Pinpoint the cell where the given text exists, returning its (x, y) midpoint coordinate. 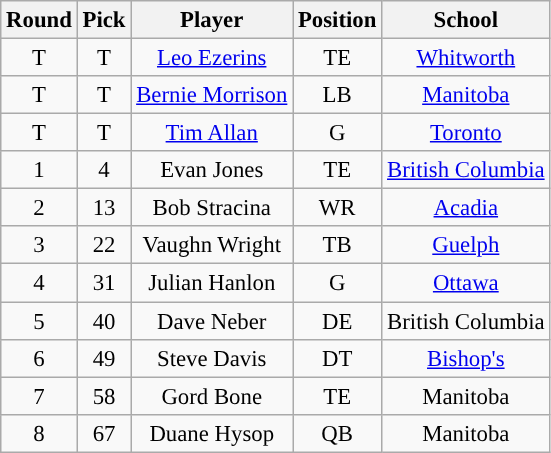
Gord Bone (212, 396)
Round (39, 20)
1 (39, 170)
WR (338, 208)
Bob Stracina (212, 208)
Acadia (466, 208)
Duane Hysop (212, 433)
6 (39, 358)
Whitworth (466, 58)
22 (104, 245)
Guelph (466, 245)
31 (104, 283)
3 (39, 245)
13 (104, 208)
Ottawa (466, 283)
Bernie Morrison (212, 95)
8 (39, 433)
40 (104, 321)
Leo Ezerins (212, 58)
Toronto (466, 133)
School (466, 20)
Evan Jones (212, 170)
5 (39, 321)
DT (338, 358)
Pick (104, 20)
Bishop's (466, 358)
7 (39, 396)
58 (104, 396)
TB (338, 245)
67 (104, 433)
49 (104, 358)
Vaughn Wright (212, 245)
LB (338, 95)
Julian Hanlon (212, 283)
Position (338, 20)
QB (338, 433)
Dave Neber (212, 321)
2 (39, 208)
Tim Allan (212, 133)
DE (338, 321)
Player (212, 20)
Steve Davis (212, 358)
